Extract the (x, y) coordinate from the center of the cell holding the provided text.  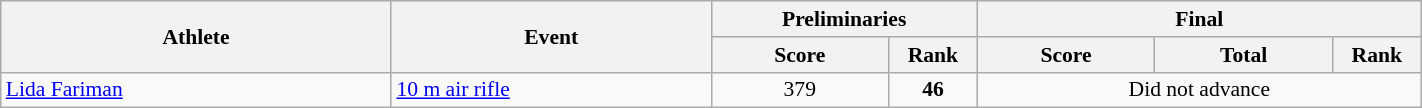
Lida Fariman (196, 90)
Preliminaries (844, 19)
Event (551, 36)
379 (800, 90)
Final (1199, 19)
46 (934, 90)
Did not advance (1199, 90)
Athlete (196, 36)
Total (1244, 55)
10 m air rifle (551, 90)
